Return [x, y] of the center of cell containing provided text 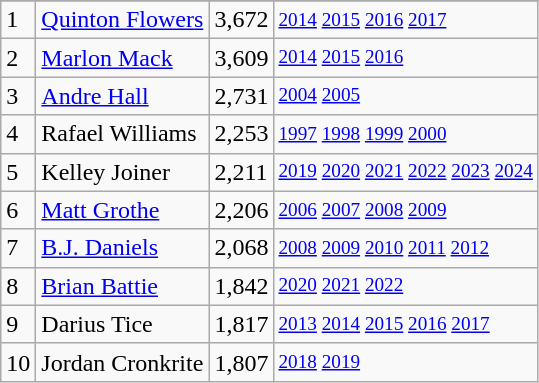
1997 1998 1999 2000 [406, 134]
3 [18, 96]
1,842 [242, 286]
2019 2020 2021 2022 2023 2024 [406, 172]
2013 2014 2015 2016 2017 [406, 324]
1 [18, 20]
1,817 [242, 324]
3,609 [242, 58]
2020 2021 2022 [406, 286]
6 [18, 210]
9 [18, 324]
2 [18, 58]
2004 2005 [406, 96]
Andre Hall [122, 96]
2014 2015 2016 [406, 58]
Quinton Flowers [122, 20]
2,206 [242, 210]
2,211 [242, 172]
2006 2007 2008 2009 [406, 210]
4 [18, 134]
5 [18, 172]
8 [18, 286]
10 [18, 362]
Marlon Mack [122, 58]
Rafael Williams [122, 134]
Kelley Joiner [122, 172]
3,672 [242, 20]
2,068 [242, 248]
2,731 [242, 96]
B.J. Daniels [122, 248]
2,253 [242, 134]
2008 2009 2010 2011 2012 [406, 248]
2014 2015 2016 2017 [406, 20]
7 [18, 248]
Matt Grothe [122, 210]
Darius Tice [122, 324]
1,807 [242, 362]
2018 2019 [406, 362]
Jordan Cronkrite [122, 362]
Brian Battie [122, 286]
